Return the (x, y) coordinate for the center point of the cell that contains the specified text.  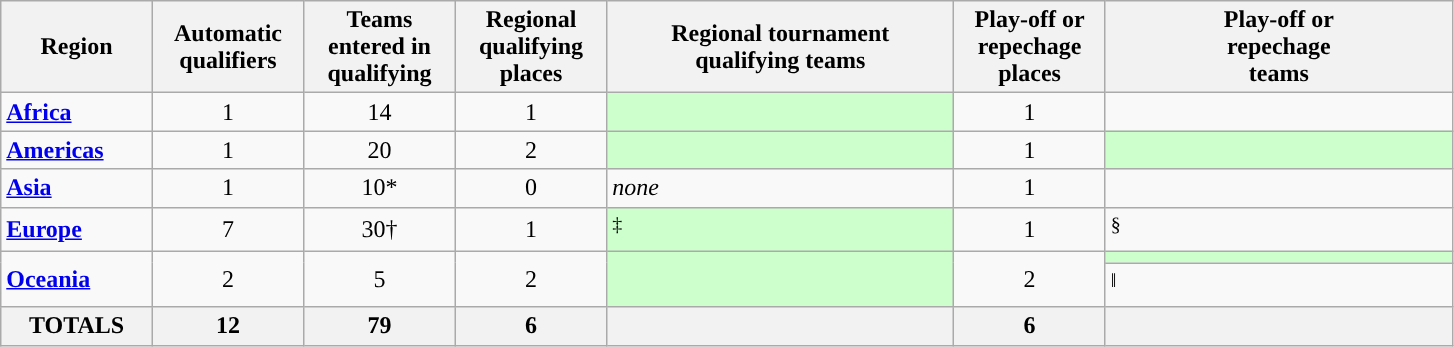
Americas (77, 150)
Regional tournament qualifying teams (780, 47)
12 (228, 326)
14 (380, 112)
Play-off or repechage places (1030, 47)
TOTALS (77, 326)
Play-off or repechage teams (1278, 47)
Europe (77, 230)
10* (380, 188)
Asia (77, 188)
Africa (77, 112)
30† (380, 230)
none (780, 188)
79 (380, 326)
5 (380, 280)
Teams entered in qualifying (380, 47)
7 (228, 230)
Automatic qualifiers (228, 47)
Oceania (77, 280)
Region (77, 47)
‡ (780, 230)
Regional qualifying places (531, 47)
‖ (1278, 286)
0 (531, 188)
§ (1278, 230)
20 (380, 150)
